Capture the cell that displays the provided text and extract its (x, y) central coordinate. 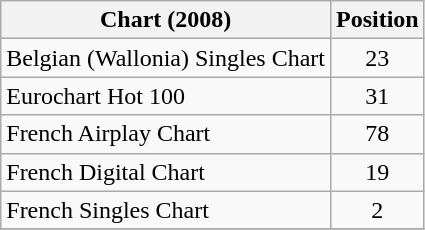
French Airplay Chart (166, 134)
French Digital Chart (166, 172)
French Singles Chart (166, 210)
78 (377, 134)
23 (377, 58)
19 (377, 172)
Position (377, 20)
31 (377, 96)
Belgian (Wallonia) Singles Chart (166, 58)
Eurochart Hot 100 (166, 96)
2 (377, 210)
Chart (2008) (166, 20)
